For the text-containing cell, return its midpoint in [X, Y] coordinate format. 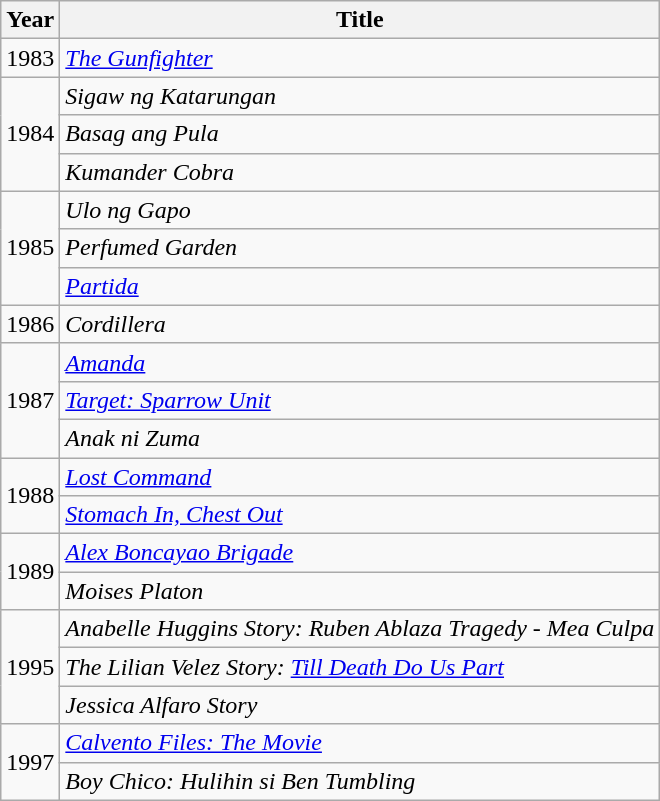
Amanda [360, 362]
Cordillera [360, 324]
1997 [30, 762]
Calvento Files: The Movie [360, 743]
1987 [30, 400]
Target: Sparrow Unit [360, 400]
1983 [30, 58]
1985 [30, 248]
Alex Boncayao Brigade [360, 553]
Kumander Cobra [360, 172]
Boy Chico: Hulihin si Ben Tumbling [360, 781]
Moises Platon [360, 591]
Year [30, 20]
Stomach In, Chest Out [360, 515]
1986 [30, 324]
Anak ni Zuma [360, 438]
1995 [30, 667]
Lost Command [360, 477]
1988 [30, 496]
Partida [360, 286]
1989 [30, 572]
Basag ang Pula [360, 134]
Ulo ng Gapo [360, 210]
Sigaw ng Katarungan [360, 96]
Perfumed Garden [360, 248]
Anabelle Huggins Story: Ruben Ablaza Tragedy - Mea Culpa [360, 629]
1984 [30, 134]
Title [360, 20]
The Gunfighter [360, 58]
Jessica Alfaro Story [360, 705]
The Lilian Velez Story: Till Death Do Us Part [360, 667]
